Return the (x, y) coordinate for the center point of the cell that contains the specified text.  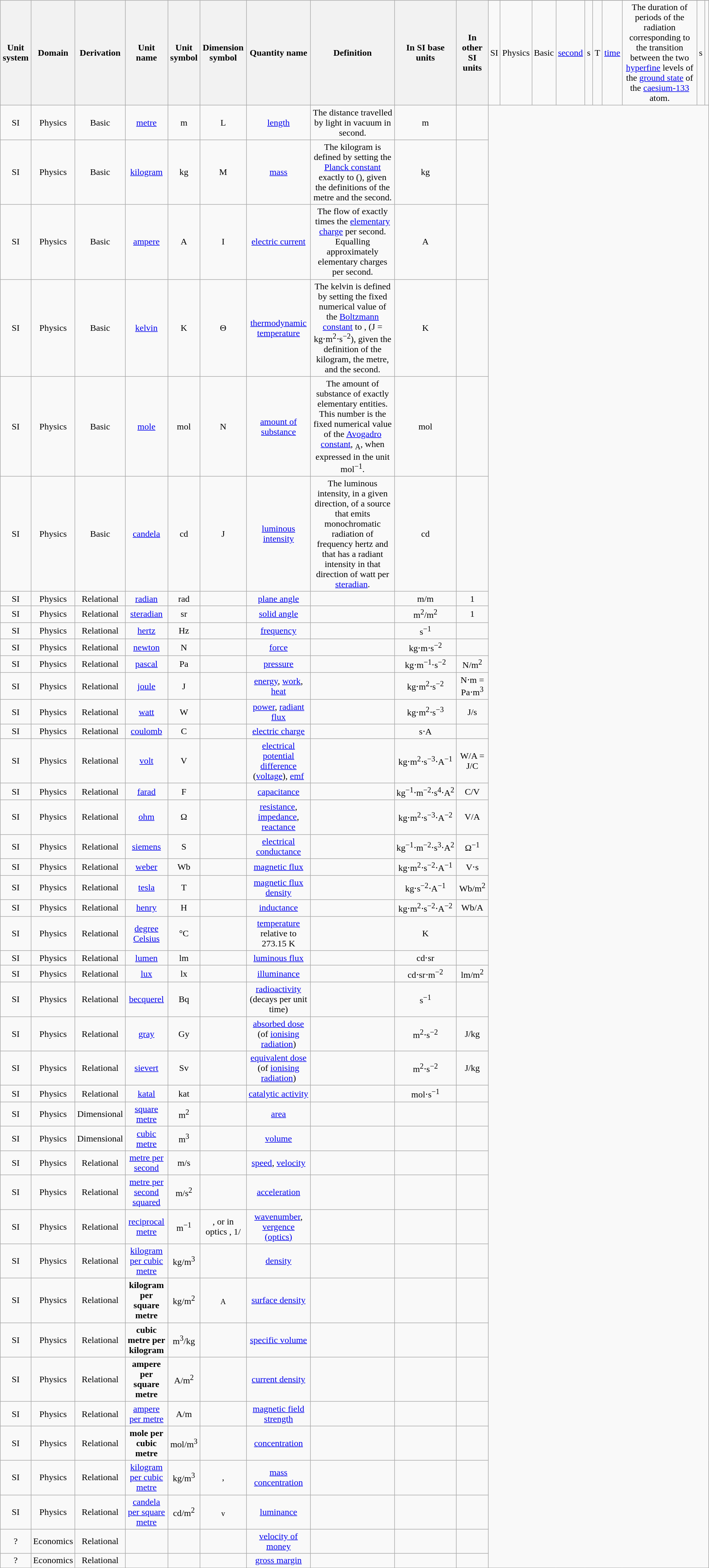
The distance travelled by light in vacuum in second. (353, 123)
plane angle (279, 598)
cd⋅sr (426, 958)
Wb/m2 (472, 887)
cd⋅sr⋅m−2 (426, 974)
, or in optics , 1/ (223, 1227)
Bq (184, 999)
magnetic flux (279, 867)
katal (147, 1094)
area (279, 1114)
electric charge (279, 731)
frequency (279, 631)
cubic metre per kilogram (147, 1340)
kilogram per square metre (147, 1301)
resistance, impedance, reactance (279, 817)
In SI base units (426, 53)
coulomb (147, 731)
Θ (223, 328)
C (184, 731)
tesla (147, 887)
watt (147, 712)
m2 (184, 1114)
kilogram (147, 172)
v (223, 1512)
electrical potential difference (voltage), emf (279, 761)
, (223, 1478)
kat (184, 1094)
thermodynamictemperature (279, 328)
square metre (147, 1114)
Dimension symbol (223, 53)
m/s (184, 1162)
C/V (472, 792)
energy, work, heat (279, 686)
m/s2 (184, 1192)
m/m (426, 598)
lx (184, 974)
A/m2 (184, 1379)
kg/m2 (184, 1301)
J/s (472, 712)
capacitance (279, 792)
candela per square metre (147, 1512)
Hz (184, 631)
kg−1⋅m−2⋅s4⋅A2 (426, 792)
s⋅A (426, 731)
lm/m2 (472, 974)
becquerel (147, 999)
magnetic field strength (279, 1414)
time (612, 53)
lumen (147, 958)
metre per second squared (147, 1192)
metre per second (147, 1162)
volume (279, 1139)
solid angle (279, 614)
ampere per metre (147, 1414)
kg⋅m2⋅s−3⋅A−1 (426, 761)
acceleration (279, 1192)
luminance (279, 1512)
kelvin (147, 328)
luminousintensity (279, 534)
kg−1⋅m−2⋅s3⋅A2 (426, 846)
kg⋅m2⋅s−3⋅A−2 (426, 817)
kg⋅s−2⋅A−1 (426, 887)
mole (147, 427)
Sv (184, 1068)
concentration (279, 1443)
M (223, 172)
electrical conductance (279, 846)
mol⋅s−1 (426, 1094)
lux (147, 974)
current density (279, 1379)
cd/m2 (184, 1512)
volt (147, 761)
Domain (53, 53)
candela (147, 534)
electric current (279, 242)
m2/m2 (426, 614)
farad (147, 792)
force (279, 647)
pressure (279, 664)
Definition (353, 53)
sr (184, 614)
ohm (147, 817)
The flow of exactly times the elementary charge per second. Equalling approximately elementary charges per second. (353, 242)
L (223, 123)
equivalent dose (of ionising radiation) (279, 1068)
temperature relative to 273.15 K (279, 933)
Wb (184, 867)
I (223, 242)
cubic metre (147, 1139)
reciprocal metre (147, 1227)
Pa (184, 664)
specific volume (279, 1340)
wavenumber, vergence (optics) (279, 1227)
The kilogram is defined by setting the Planck constant exactly to (), given the definitions of the metre and the second. (353, 172)
W (184, 712)
ampere per square metre (147, 1379)
W/A = J/C (472, 761)
N/m2 (472, 664)
H (184, 908)
Unit name (147, 53)
Derivation (100, 53)
kg⋅m⋅s−2 (426, 647)
V/A (472, 817)
S (184, 846)
F (184, 792)
ampere (147, 242)
henry (147, 908)
velocity of money (279, 1541)
m3/kg (184, 1340)
Quantity name (279, 53)
amount ofsubstance (279, 427)
m−1 (184, 1227)
power, radiant flux (279, 712)
gray (147, 1034)
°C (184, 933)
length (279, 123)
steradian (147, 614)
degree Celsius (147, 933)
mole per cubic metre (147, 1443)
kg⋅m−1⋅s−2 (426, 664)
kg⋅m2⋅s−2 (426, 686)
newton (147, 647)
mass (279, 172)
Gy (184, 1034)
speed, velocity (279, 1162)
rad (184, 598)
V⋅s (472, 867)
catalytic activity (279, 1094)
inductance (279, 908)
weber (147, 867)
Unit symbol (184, 53)
Unit system (16, 53)
Ω−1 (472, 846)
pascal (147, 664)
sievert (147, 1068)
In other SI units (472, 53)
hertz (147, 631)
magnetic flux density (279, 887)
siemens (147, 846)
kg⋅m2⋅s−3 (426, 712)
lm (184, 958)
second (571, 53)
Ω (184, 817)
mass concentration (279, 1478)
kg⋅m2⋅s−2⋅A−1 (426, 867)
A/m (184, 1414)
surface density (279, 1301)
absorbed dose (of ionising radiation) (279, 1034)
radian (147, 598)
mol/m3 (184, 1443)
joule (147, 686)
kg⋅m2⋅s−2⋅A−2 (426, 908)
m3 (184, 1139)
N⋅m = Pa⋅m3 (472, 686)
luminous flux (279, 958)
Wb/A (472, 908)
V (184, 761)
gross margin (279, 1561)
radioactivity (decays per unit time) (279, 999)
illuminance (279, 974)
density (279, 1261)
metre (147, 123)
